Capture the cell that displays the provided text and extract its [x, y] central coordinate. 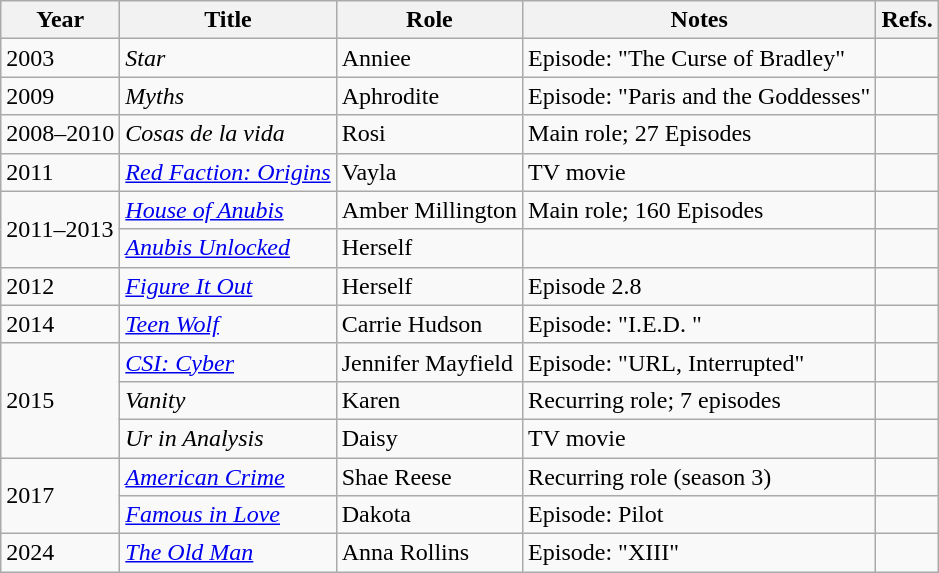
2003 [60, 58]
Karen [429, 400]
Episode: "Paris and the Goddesses" [700, 96]
House of Anubis [228, 210]
Vanity [228, 400]
Episode 2.8 [700, 286]
Aphrodite [429, 96]
CSI: Cyber [228, 362]
2015 [60, 400]
Famous in Love [228, 515]
Shae Reese [429, 477]
Vayla [429, 172]
American Crime [228, 477]
Dakota [429, 515]
Figure It Out [228, 286]
2011 [60, 172]
Episode: "I.E.D. " [700, 324]
2009 [60, 96]
Ur in Analysis [228, 438]
Red Faction: Origins [228, 172]
The Old Man [228, 553]
Main role; 160 Episodes [700, 210]
Year [60, 20]
Refs. [907, 20]
Episode: "XIII" [700, 553]
Cosas de la vida [228, 134]
Main role; 27 Episodes [700, 134]
Myths [228, 96]
Episode: Pilot [700, 515]
2008–2010 [60, 134]
2012 [60, 286]
Carrie Hudson [429, 324]
Anubis Unlocked [228, 248]
Role [429, 20]
Teen Wolf [228, 324]
Star [228, 58]
Daisy [429, 438]
Anniee [429, 58]
2014 [60, 324]
Episode: "URL, Interrupted" [700, 362]
2011–2013 [60, 229]
Recurring role; 7 episodes [700, 400]
Recurring role (season 3) [700, 477]
Notes [700, 20]
Jennifer Mayfield [429, 362]
2017 [60, 496]
Episode: "The Curse of Bradley" [700, 58]
2024 [60, 553]
Rosi [429, 134]
Title [228, 20]
Amber Millington [429, 210]
Anna Rollins [429, 553]
